Scan for the cell matching the given text and deliver its [X, Y] coordinate at center. 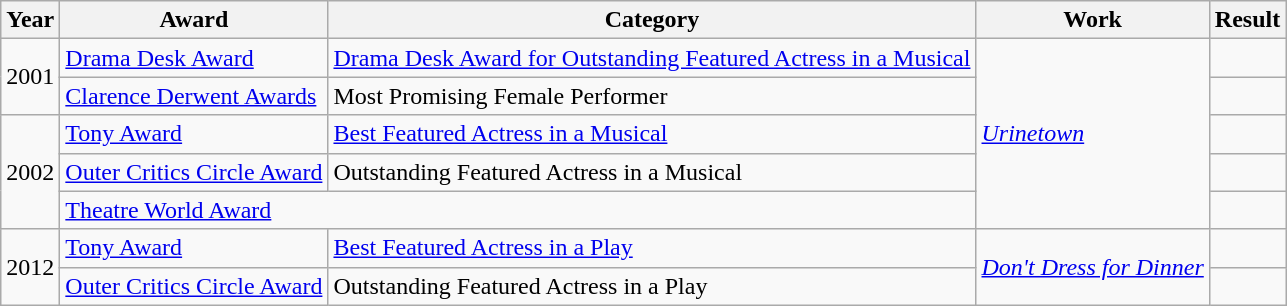
Don't Dress for Dinner [1092, 267]
2012 [30, 267]
Best Featured Actress in a Play [652, 248]
2002 [30, 172]
Category [652, 20]
Theatre World Award [518, 210]
2001 [30, 77]
Work [1092, 20]
Result [1247, 20]
Year [30, 20]
Drama Desk Award for Outstanding Featured Actress in a Musical [652, 58]
Award [194, 20]
Drama Desk Award [194, 58]
Urinetown [1092, 134]
Outstanding Featured Actress in a Play [652, 286]
Most Promising Female Performer [652, 96]
Outstanding Featured Actress in a Musical [652, 172]
Best Featured Actress in a Musical [652, 134]
Clarence Derwent Awards [194, 96]
